Return [x, y] of the center of cell containing provided text 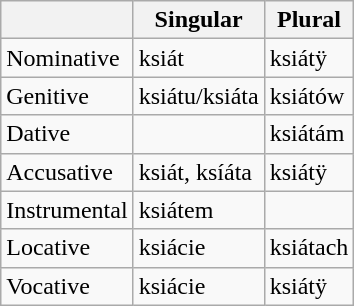
Genitive [67, 96]
Locative [67, 248]
Plural [309, 20]
Dative [67, 134]
ksiát [198, 58]
Singular [198, 20]
Nominative [67, 58]
ksiátu/ksiáta [198, 96]
ksiátów [309, 96]
ksiát, ksíáta [198, 172]
ksiátach [309, 248]
ksiátem [198, 210]
Accusative [67, 172]
Vocative [67, 286]
Instrumental [67, 210]
ksiátám [309, 134]
